Find where the given text appears and provide that cell's center as (X, Y) coordinate. 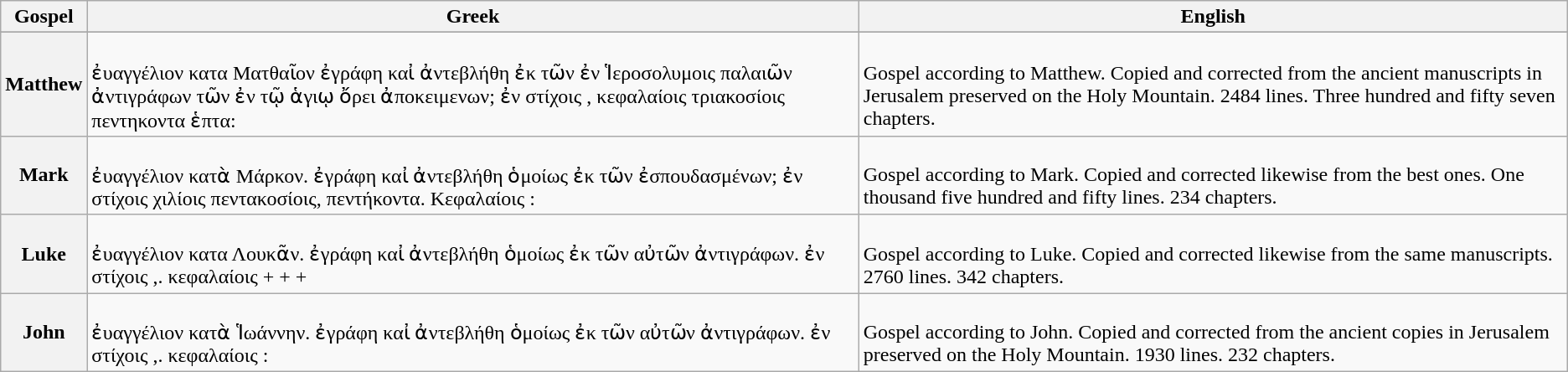
Gospel according to Luke. Copied and corrected likewise from the same manuscripts. 2760 lines. 342 chapters. (1213, 254)
ἐυαγγέλιον κατα Λουκᾶν. ἐγράφη καἰ ἀντεβλήθη ὁμοίως ἐκ τῶν αὐτῶν ἀντιγράφων. ἐν στίχοις ,. κεφαλαίοις + + + (472, 254)
ἐυαγγέλιον κατὰ Ἱωάννην. ἐγράφη καἰ ἀντεβλήθη ὁμοίως ἐκ τῶν αὐτῶν ἀντιγράφων. ἐν στίχοις ,. κεφαλαίοις : (472, 333)
Mark (44, 175)
Gospel according to John. Copied and corrected from the ancient copies in Jerusalem preserved on the Holy Mountain. 1930 lines. 232 chapters. (1213, 333)
Gospel (44, 17)
John (44, 333)
English (1213, 17)
Gospel according to Mark. Copied and corrected likewise from the best ones. One thousand five hundred and fifty lines. 234 chapters. (1213, 175)
Matthew (44, 85)
Greek (472, 17)
Luke (44, 254)
ἐυαγγέλιον κατὰ Μάρκον. ἐγράφη καἰ ἀντεβλήθη ὁμοίως ἐκ τῶν ἐσπουδασμένων; ἐν στίχοις χιλίοις πεντακοσίοις, πεντήκοντα. Κεφαλαίοις : (472, 175)
